From the cell containing the given text, extract its center point as [x, y] coordinate. 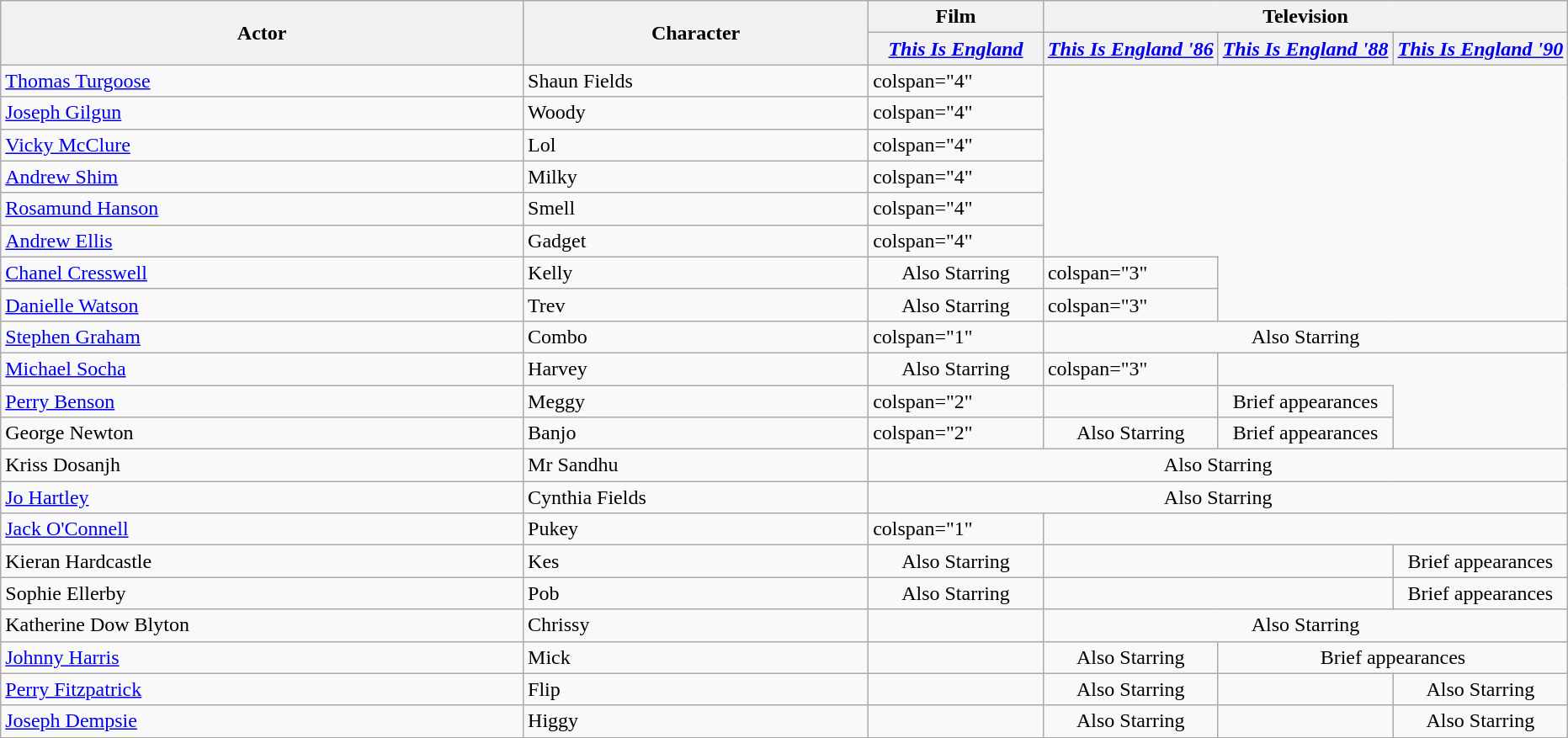
Woody [696, 113]
Shaun Fields [696, 81]
Kelly [696, 273]
This Is England '90 [1480, 49]
Television [1305, 17]
Katherine Dow Blyton [263, 625]
Mr Sandhu [696, 465]
Joseph Gilgun [263, 113]
Pukey [696, 529]
Chanel Cresswell [263, 273]
Banjo [696, 433]
Flip [696, 689]
Jack O'Connell [263, 529]
Kieran Hardcastle [263, 561]
Perry Fitzpatrick [263, 689]
Rosamund Hanson [263, 209]
Kriss Dosanjh [263, 465]
Michael Socha [263, 369]
Danielle Watson [263, 305]
Stephen Graham [263, 337]
Chrissy [696, 625]
Trev [696, 305]
Combo [696, 337]
Gadget [696, 241]
Kes [696, 561]
Vicky McClure [263, 145]
Andrew Ellis [263, 241]
Actor [263, 33]
Smell [696, 209]
Character [696, 33]
Mick [696, 657]
Film [956, 17]
Milky [696, 177]
Johnny Harris [263, 657]
Pob [696, 593]
Thomas Turgoose [263, 81]
Cynthia Fields [696, 497]
Higgy [696, 721]
Jo Hartley [263, 497]
George Newton [263, 433]
This Is England '86 [1130, 49]
This Is England [956, 49]
Harvey [696, 369]
This Is England '88 [1305, 49]
Meggy [696, 401]
Andrew Shim [263, 177]
Perry Benson [263, 401]
Joseph Dempsie [263, 721]
Lol [696, 145]
Sophie Ellerby [263, 593]
